Detect which cell encompasses the target text, then output its [X, Y] center coordinate. 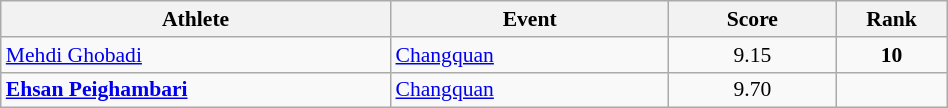
9.15 [752, 55]
Mehdi Ghobadi [196, 55]
10 [892, 55]
9.70 [752, 90]
Ehsan Peighambari [196, 90]
Score [752, 19]
Event [529, 19]
Rank [892, 19]
Athlete [196, 19]
